For the text-containing cell, return its midpoint in [x, y] coordinate format. 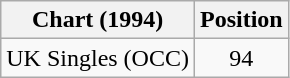
Chart (1994) [98, 20]
94 [241, 58]
Position [241, 20]
UK Singles (OCC) [98, 58]
